Provide the (x, y) coordinate of the cell's center where the given text is located.  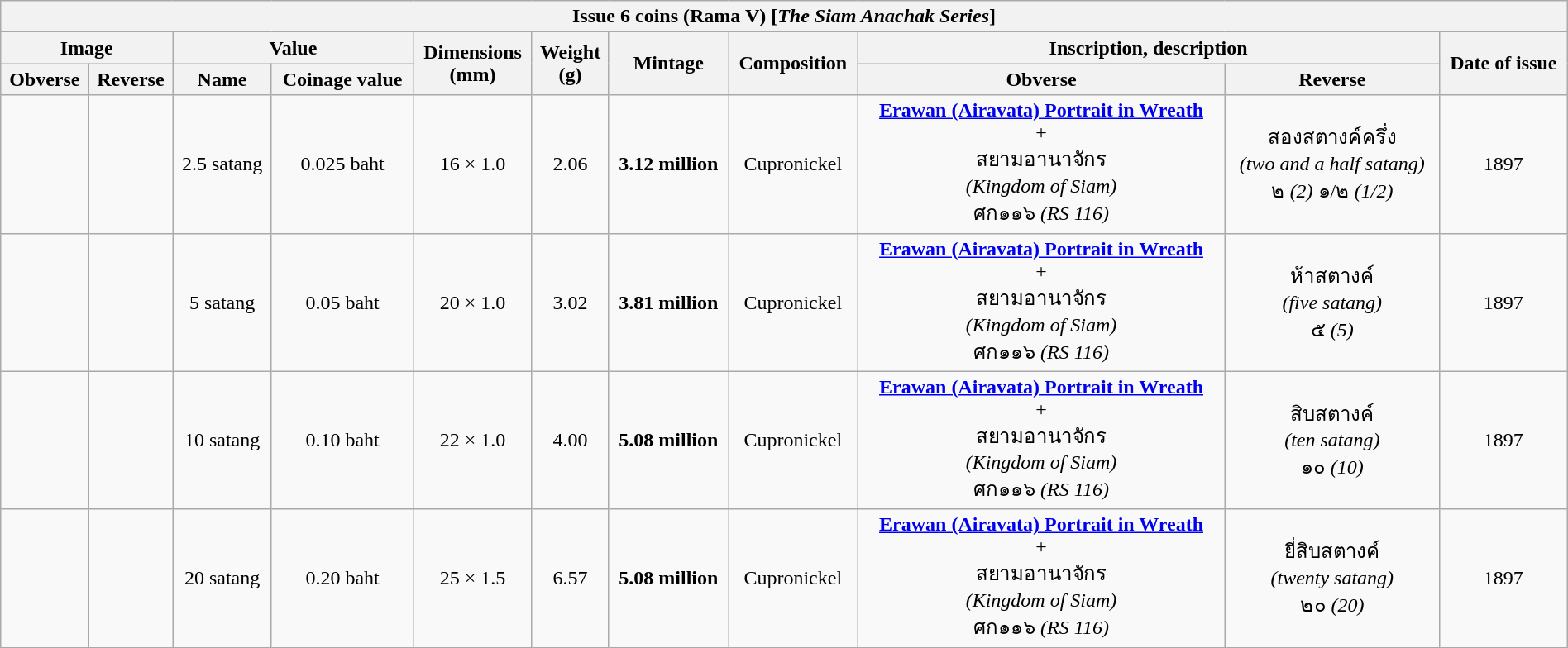
Composition (793, 64)
2.5 satang (222, 164)
10 satang (222, 440)
3.81 million (668, 303)
0.025 baht (342, 164)
16 × 1.0 (473, 164)
Issue 6 coins (Rama V) [The Siam Anachak Series] (784, 17)
Mintage (668, 64)
Coinage value (342, 79)
2.06 (571, 164)
0.20 baht (342, 579)
Date of issue (1503, 64)
Weight(g) (571, 64)
ยี่สิบสตางค์(twenty satang)๒๐ (20) (1331, 579)
สิบสตางค์(ten satang)๑๐ (10) (1331, 440)
5 satang (222, 303)
20 satang (222, 579)
Dimensions(mm) (473, 64)
0.05 baht (342, 303)
Image (87, 48)
Inscription, description (1149, 48)
3.12 million (668, 164)
สองสตางค์ครึ่ง(two and a half satang)๒ (2) ๑/๒ (1/2) (1331, 164)
ห้าสตางค์(five satang)๕ (5) (1331, 303)
Value (293, 48)
20 × 1.0 (473, 303)
25 × 1.5 (473, 579)
4.00 (571, 440)
22 × 1.0 (473, 440)
Name (222, 79)
3.02 (571, 303)
0.10 baht (342, 440)
6.57 (571, 579)
